From the cell containing the given text, extract its center point as (x, y) coordinate. 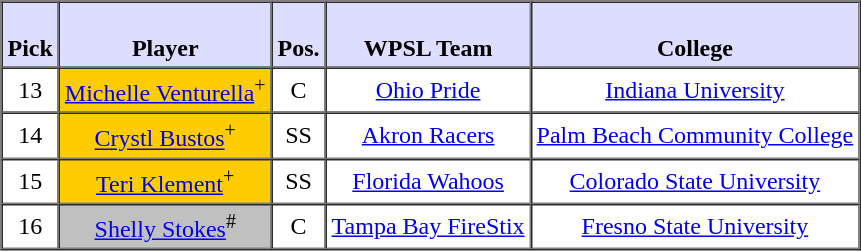
Ohio Pride (428, 90)
Akron Racers (428, 136)
Michelle Venturella+ (166, 90)
Teri Klement+ (166, 180)
Shelly Stokes# (166, 226)
16 (30, 226)
Indiana University (696, 90)
14 (30, 136)
Pos. (299, 35)
Florida Wahoos (428, 180)
15 (30, 180)
Tampa Bay FireStix (428, 226)
Player (166, 35)
Colorado State University (696, 180)
Pick (30, 35)
College (696, 35)
Fresno State University (696, 226)
WPSL Team (428, 35)
13 (30, 90)
Crystl Bustos+ (166, 136)
Palm Beach Community College (696, 136)
